Detect which cell encompasses the target text, then output its (x, y) center coordinate. 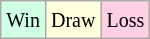
Win (24, 20)
Draw (72, 20)
Loss (126, 20)
